Return [x, y] of the center of cell containing provided text 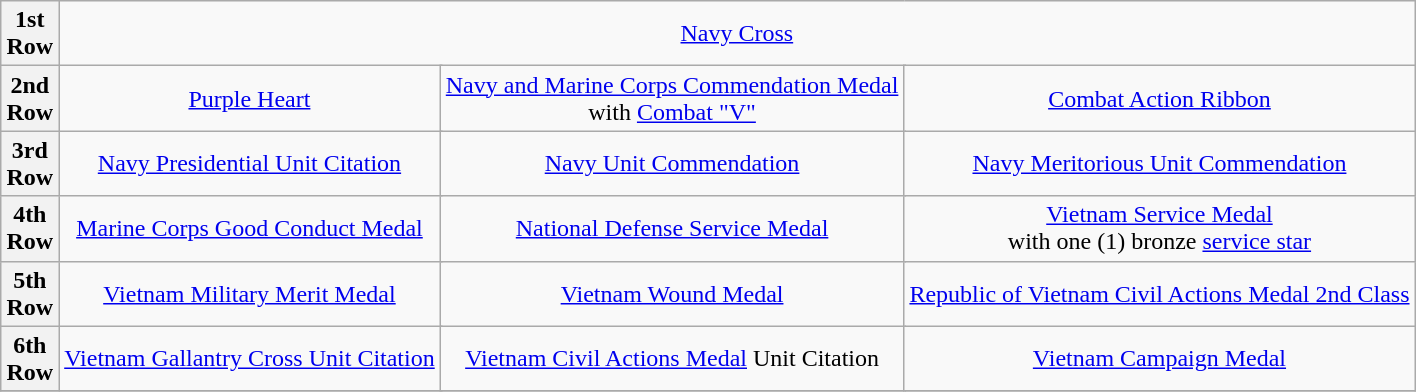
National Defense Service Medal [672, 228]
4th Row [30, 228]
Navy and Marine Corps Commendation Medal with Combat "V" [672, 98]
Navy Unit Commendation [672, 164]
Vietnam Campaign Medal [1160, 358]
6th Row [30, 358]
Combat Action Ribbon [1160, 98]
Navy Meritorious Unit Commendation [1160, 164]
Navy Cross [737, 34]
Vietnam Military Merit Medal [250, 294]
Vietnam Civil Actions Medal Unit Citation [672, 358]
Republic of Vietnam Civil Actions Medal 2nd Class [1160, 294]
5th Row [30, 294]
Vietnam Wound Medal [672, 294]
Vietnam Gallantry Cross Unit Citation [250, 358]
3rd Row [30, 164]
Marine Corps Good Conduct Medal [250, 228]
2nd Row [30, 98]
1st Row [30, 34]
Purple Heart [250, 98]
Vietnam Service Medal with one (1) bronze service star [1160, 228]
Navy Presidential Unit Citation [250, 164]
